Scan for the cell matching the given text and deliver its [x, y] coordinate at center. 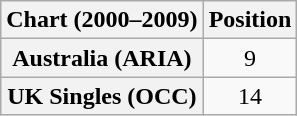
9 [250, 58]
UK Singles (OCC) [102, 96]
Chart (2000–2009) [102, 20]
Australia (ARIA) [102, 58]
14 [250, 96]
Position [250, 20]
